Return the [X, Y] coordinate for the center point of the cell that contains the specified text.  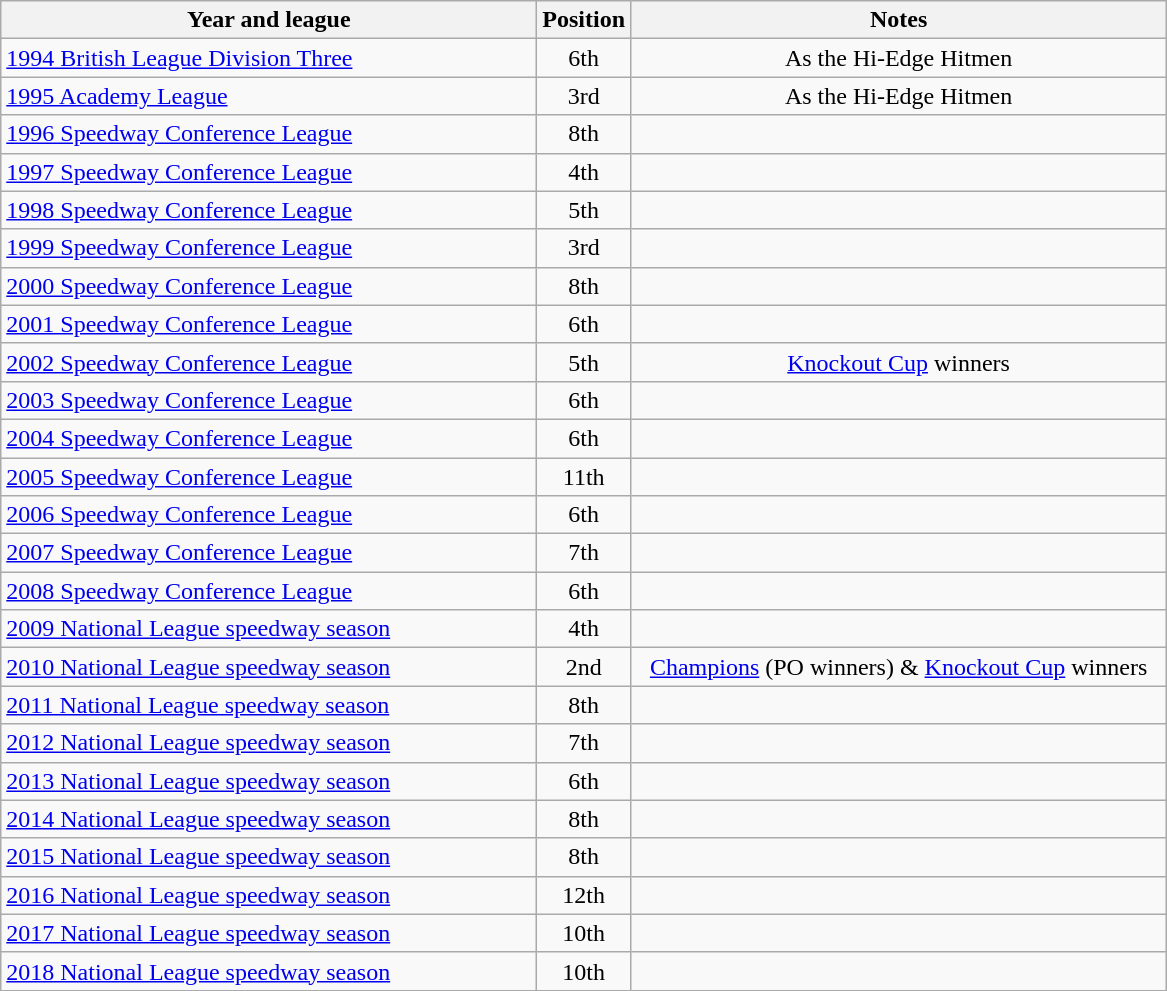
Notes [899, 20]
1999 Speedway Conference League [269, 248]
2002 Speedway Conference League [269, 362]
2004 Speedway Conference League [269, 438]
2017 National League speedway season [269, 933]
2009 National League speedway season [269, 629]
2003 Speedway Conference League [269, 400]
2000 Speedway Conference League [269, 286]
2018 National League speedway season [269, 971]
1996 Speedway Conference League [269, 134]
2010 National League speedway season [269, 667]
2nd [584, 667]
2014 National League speedway season [269, 819]
2013 National League speedway season [269, 781]
Champions (PO winners) & Knockout Cup winners [899, 667]
Position [584, 20]
2016 National League speedway season [269, 895]
Year and league [269, 20]
2007 Speedway Conference League [269, 553]
1994 British League Division Three [269, 58]
2006 Speedway Conference League [269, 515]
2015 National League speedway season [269, 857]
1998 Speedway Conference League [269, 210]
Knockout Cup winners [899, 362]
1995 Academy League [269, 96]
11th [584, 477]
2005 Speedway Conference League [269, 477]
2008 Speedway Conference League [269, 591]
2012 National League speedway season [269, 743]
1997 Speedway Conference League [269, 172]
12th [584, 895]
2001 Speedway Conference League [269, 324]
2011 National League speedway season [269, 705]
